Return the (x, y) coordinate for the center point of the cell that contains the specified text.  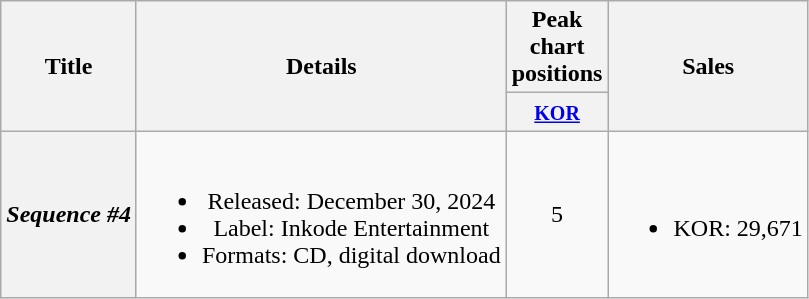
KOR: 29,671 (708, 214)
Details (321, 66)
Title (69, 66)
Peak chart positions (557, 47)
Sales (708, 66)
5 (557, 214)
Sequence #4 (69, 214)
Released: December 30, 2024Label: Inkode EntertainmentFormats: CD, digital download (321, 214)
KOR (557, 112)
